Scan for the cell matching the given text and deliver its (X, Y) coordinate at center. 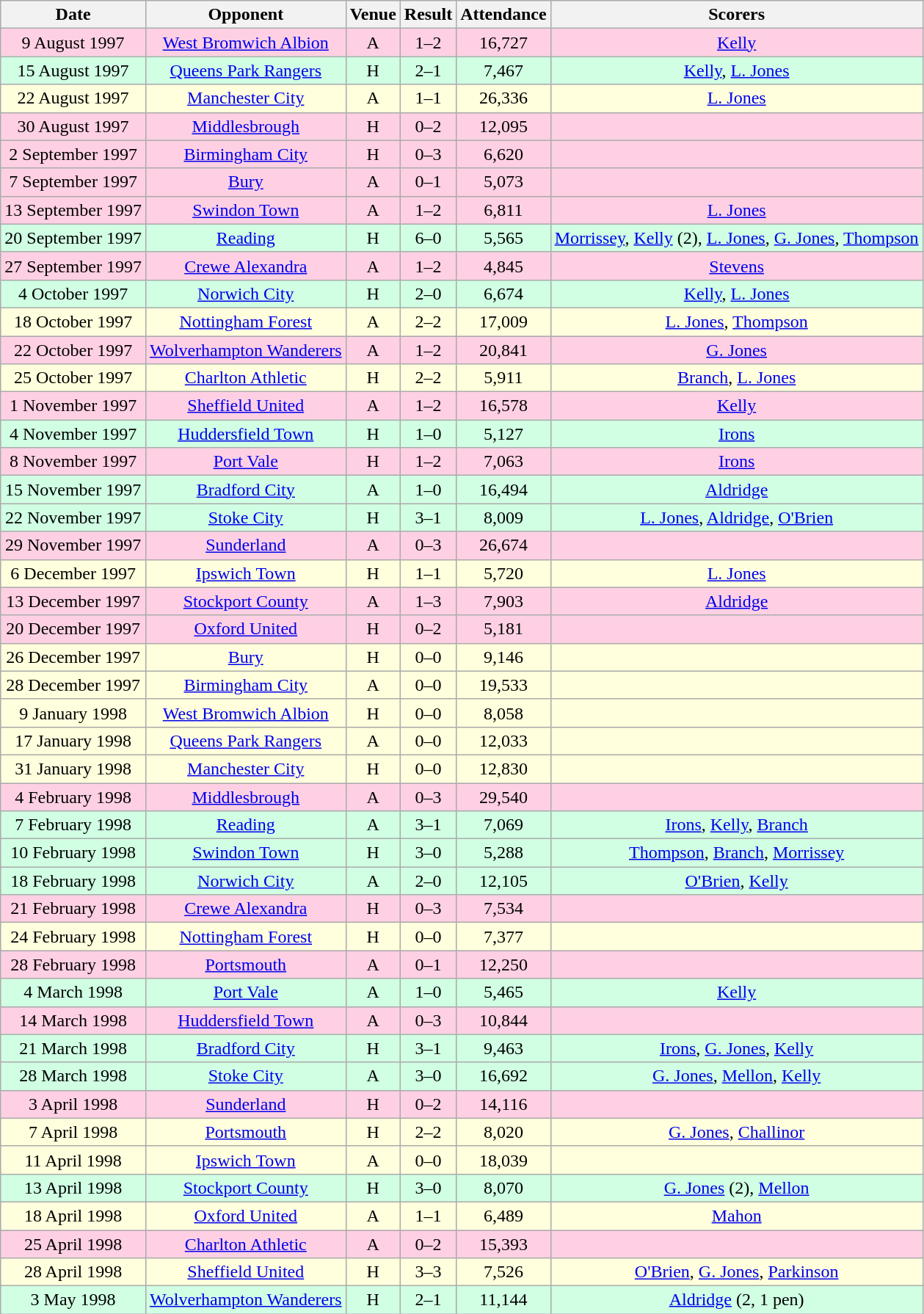
29,540 (503, 796)
9,463 (503, 1048)
6,674 (503, 294)
7,467 (503, 70)
12,830 (503, 769)
3 May 1998 (73, 1300)
26,336 (503, 98)
22 November 1997 (73, 518)
15,393 (503, 1244)
12,105 (503, 881)
7,377 (503, 937)
2 September 1997 (73, 154)
31 January 1998 (73, 769)
18 February 1998 (73, 881)
19,533 (503, 685)
Mahon (737, 1216)
22 August 1997 (73, 98)
9 January 1998 (73, 713)
13 September 1997 (73, 210)
11 April 1998 (73, 1160)
Date (73, 15)
5,127 (503, 434)
6–0 (428, 238)
15 November 1997 (73, 490)
18,039 (503, 1160)
16,494 (503, 490)
8,058 (503, 713)
5,720 (503, 573)
8,070 (503, 1188)
Stevens (737, 266)
6,489 (503, 1216)
25 October 1997 (73, 378)
7 February 1998 (73, 825)
G. Jones (737, 350)
6,620 (503, 154)
O'Brien, Kelly (737, 881)
Thompson, Branch, Morrissey (737, 853)
29 November 1997 (73, 545)
12,033 (503, 741)
9 August 1997 (73, 43)
5,911 (503, 378)
Attendance (503, 15)
28 February 1998 (73, 965)
14,116 (503, 1104)
3 April 1998 (73, 1104)
20,841 (503, 350)
O'Brien, G. Jones, Parkinson (737, 1272)
Opponent (245, 15)
G. Jones, Mellon, Kelly (737, 1076)
Morrissey, Kelly (2), L. Jones, G. Jones, Thompson (737, 238)
5,288 (503, 853)
10 February 1998 (73, 853)
13 December 1997 (73, 601)
24 February 1998 (73, 937)
7,903 (503, 601)
6,811 (503, 210)
28 April 1998 (73, 1272)
8 November 1997 (73, 462)
30 August 1997 (73, 126)
20 December 1997 (73, 629)
Result (428, 15)
21 March 1998 (73, 1048)
11,144 (503, 1300)
20 September 1997 (73, 238)
7,526 (503, 1272)
1 November 1997 (73, 406)
7,534 (503, 909)
7,069 (503, 825)
7 April 1998 (73, 1132)
Aldridge (2, 1 pen) (737, 1300)
8,009 (503, 518)
8,020 (503, 1132)
Scorers (737, 15)
4 March 1998 (73, 992)
17,009 (503, 322)
17 January 1998 (73, 741)
7 September 1997 (73, 182)
26 December 1997 (73, 657)
18 October 1997 (73, 322)
G. Jones (2), Mellon (737, 1188)
13 April 1998 (73, 1188)
Branch, L. Jones (737, 378)
5,181 (503, 629)
5,465 (503, 992)
4 October 1997 (73, 294)
5,565 (503, 238)
Venue (373, 15)
14 March 1998 (73, 1020)
4 November 1997 (73, 434)
12,250 (503, 965)
12,095 (503, 126)
3–3 (428, 1272)
4,845 (503, 266)
L. Jones, Thompson (737, 322)
18 April 1998 (73, 1216)
16,727 (503, 43)
L. Jones, Aldridge, O'Brien (737, 518)
27 September 1997 (73, 266)
25 April 1998 (73, 1244)
Irons, G. Jones, Kelly (737, 1048)
10,844 (503, 1020)
1–3 (428, 601)
7,063 (503, 462)
16,578 (503, 406)
5,073 (503, 182)
22 October 1997 (73, 350)
26,674 (503, 545)
28 December 1997 (73, 685)
15 August 1997 (73, 70)
G. Jones, Challinor (737, 1132)
6 December 1997 (73, 573)
Irons, Kelly, Branch (737, 825)
4 February 1998 (73, 796)
9,146 (503, 657)
16,692 (503, 1076)
21 February 1998 (73, 909)
28 March 1998 (73, 1076)
